Determine the [x, y] coordinate at the center of the cell enclosing the given text.  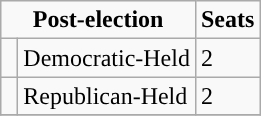
Republican-Held [107, 96]
Post-election [98, 20]
Seats [227, 20]
Democratic-Held [107, 58]
